Scan for the cell matching the given text and deliver its (X, Y) coordinate at center. 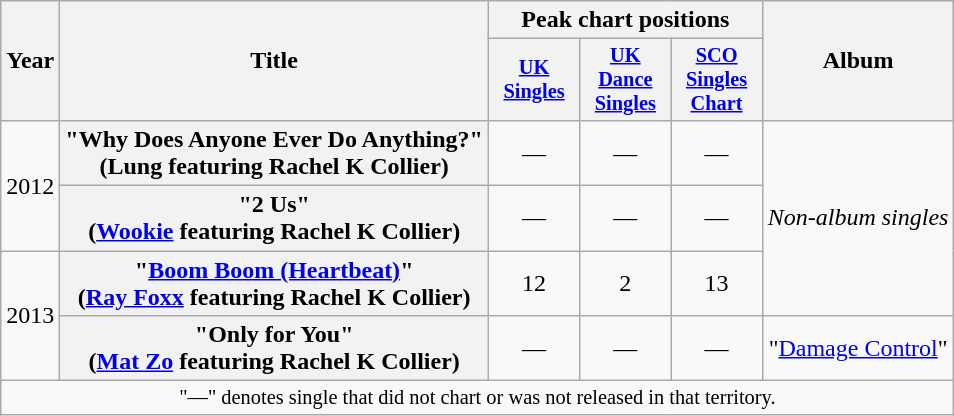
SCO Singles Chart (716, 80)
"Boom Boom (Heartbeat)"(Ray Foxx featuring Rachel K Collier) (274, 284)
"2 Us"(Wookie featuring Rachel K Collier) (274, 218)
2012 (30, 185)
"Damage Control" (858, 348)
Peak chart positions (625, 20)
2013 (30, 316)
Non-album singles (858, 218)
Album (858, 61)
13 (716, 284)
UK Dance Singles (626, 80)
UK Singles (534, 80)
Year (30, 61)
12 (534, 284)
"Why Does Anyone Ever Do Anything?"(Lung featuring Rachel K Collier) (274, 152)
"Only for You"(Mat Zo featuring Rachel K Collier) (274, 348)
2 (626, 284)
"—" denotes single that did not chart or was not released in that territory. (478, 398)
Title (274, 61)
